Return the [x, y] coordinate for the center point of the cell that contains the specified text.  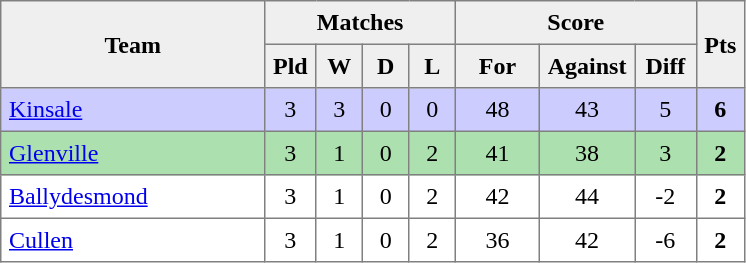
L [432, 66]
-6 [666, 240]
-2 [666, 197]
48 [497, 110]
Against [586, 66]
Score [576, 23]
Pld [290, 66]
Glenville [133, 153]
43 [586, 110]
D [385, 66]
Pts [720, 44]
6 [720, 110]
41 [497, 153]
Team [133, 44]
W [339, 66]
Cullen [133, 240]
Diff [666, 66]
38 [586, 153]
Matches [360, 23]
For [497, 66]
Ballydesmond [133, 197]
Kinsale [133, 110]
5 [666, 110]
36 [497, 240]
44 [586, 197]
